Scan for the cell matching the given text and deliver its (x, y) coordinate at center. 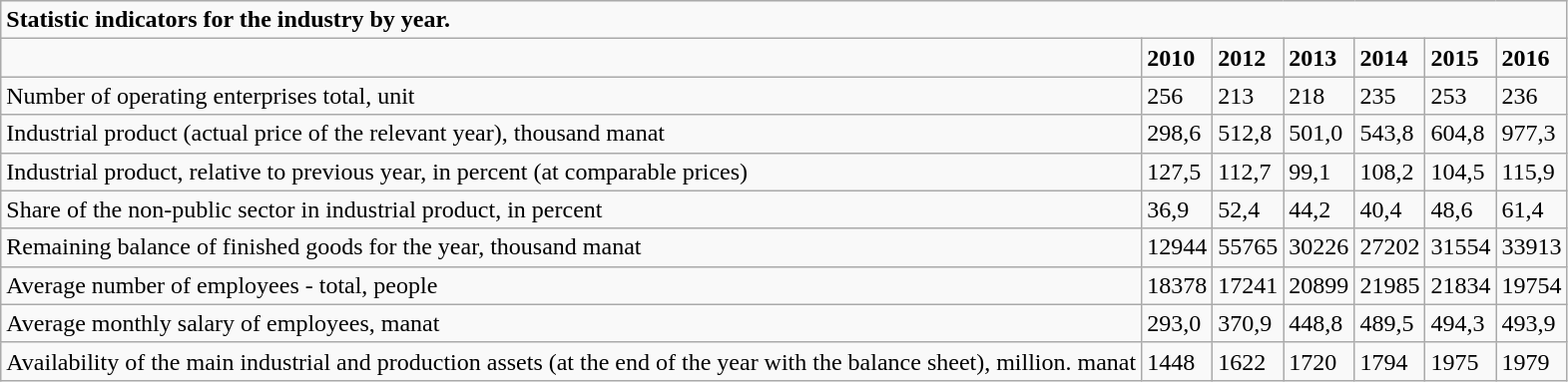
18378 (1178, 285)
55765 (1248, 247)
370,9 (1248, 323)
61,4 (1531, 209)
27202 (1389, 247)
112,7 (1248, 172)
293,0 (1178, 323)
40,4 (1389, 209)
489,5 (1389, 323)
2013 (1319, 58)
1794 (1389, 361)
1622 (1248, 361)
213 (1248, 96)
298,6 (1178, 134)
21985 (1389, 285)
12944 (1178, 247)
31554 (1461, 247)
1979 (1531, 361)
Number of operating enterprises total, unit (571, 96)
Average monthly salary of employees, manat (571, 323)
21834 (1461, 285)
1448 (1178, 361)
Industrial product (actual price of the relevant year), thousand manat (571, 134)
Average number of employees - total, people (571, 285)
33913 (1531, 247)
127,5 (1178, 172)
218 (1319, 96)
1975 (1461, 361)
2015 (1461, 58)
543,8 (1389, 134)
17241 (1248, 285)
512,8 (1248, 134)
493,9 (1531, 323)
Share of the non-public sector in industrial product, in percent (571, 209)
108,2 (1389, 172)
1720 (1319, 361)
448,8 (1319, 323)
44,2 (1319, 209)
2014 (1389, 58)
236 (1531, 96)
253 (1461, 96)
19754 (1531, 285)
604,8 (1461, 134)
Statistic indicators for the industry by year. (784, 20)
115,9 (1531, 172)
494,3 (1461, 323)
235 (1389, 96)
2016 (1531, 58)
256 (1178, 96)
Remaining balance of finished goods for the year, thousand manat (571, 247)
48,6 (1461, 209)
36,9 (1178, 209)
2010 (1178, 58)
501,0 (1319, 134)
99,1 (1319, 172)
Availability of the main industrial and production assets (at the end of the year with the balance sheet), million. manat (571, 361)
104,5 (1461, 172)
52,4 (1248, 209)
30226 (1319, 247)
20899 (1319, 285)
Industrial product, relative to previous year, in percent (at comparable prices) (571, 172)
977,3 (1531, 134)
2012 (1248, 58)
